Output the (X, Y) coordinate of the center of the cell containing the given text.  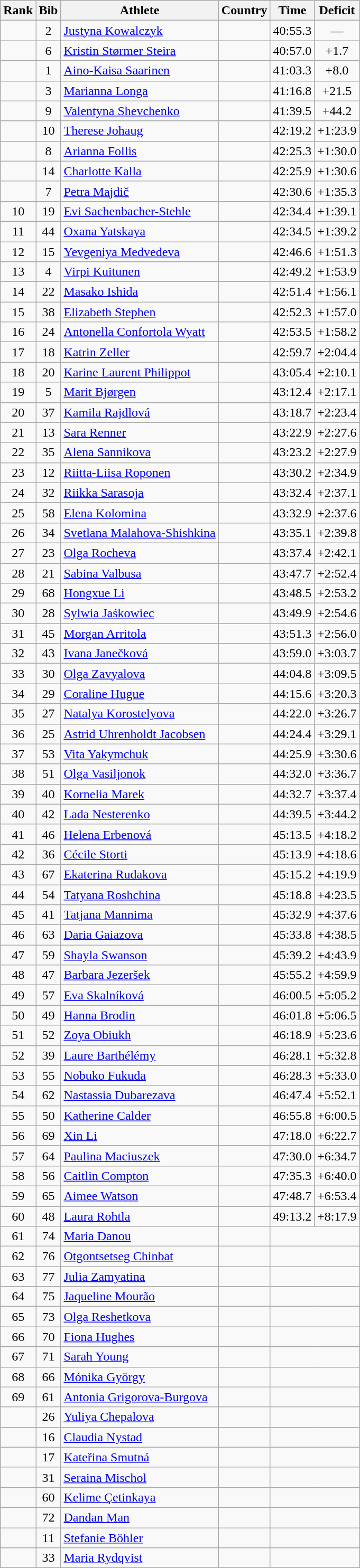
+3:44.2 (337, 814)
43:47.7 (292, 573)
+5:06.5 (337, 1015)
+3:26.7 (337, 714)
42:52.3 (292, 312)
Country (244, 11)
Bib (49, 11)
43:35.1 (292, 533)
Valentyna Shevchenko (140, 111)
+2:42.1 (337, 553)
44:04.8 (292, 674)
Stefanie Böhler (140, 1538)
45:13.5 (292, 834)
+1:39.2 (337, 231)
42:25.3 (292, 151)
+2:34.9 (337, 473)
+21.5 (337, 91)
+2:04.4 (337, 352)
+6:22.7 (337, 1136)
Xin Li (140, 1136)
44:22.0 (292, 714)
Riikka Sarasoja (140, 493)
Kamila Rajdlová (140, 412)
+4:19.9 (337, 874)
Aimee Watson (140, 1196)
45:33.8 (292, 935)
+4:43.9 (337, 955)
+2:52.4 (337, 573)
Fiona Hughes (140, 1337)
42:25.9 (292, 171)
+3:30.6 (337, 754)
Athlete (140, 11)
+1:57.0 (337, 312)
47:30.0 (292, 1156)
72 (49, 1517)
47:48.7 (292, 1196)
Sara Renner (140, 432)
Marianna Longa (140, 91)
Ivana Janečková (140, 654)
70 (49, 1337)
Shayla Swanson (140, 955)
+3:09.5 (337, 674)
42:53.5 (292, 332)
Eva Skalníková (140, 995)
Arianna Follis (140, 151)
Time (292, 11)
+1:58.2 (337, 332)
Sarah Young (140, 1357)
+4:37.6 (337, 915)
43:32.9 (292, 513)
+3:37.4 (337, 794)
+4:18.6 (337, 854)
Lada Nesterenko (140, 814)
Astrid Uhrenholdt Jacobsen (140, 734)
Katherine Calder (140, 1116)
43:23.2 (292, 452)
42:46.6 (292, 252)
46:28.3 (292, 1075)
Alena Sannikova (140, 452)
43:51.3 (292, 634)
+5:32.8 (337, 1055)
46:18.9 (292, 1035)
40:55.3 (292, 31)
+3:03.7 (337, 654)
Sabina Valbusa (140, 573)
+2:37.1 (337, 493)
41:39.5 (292, 111)
8 (49, 151)
46:55.8 (292, 1116)
+2:27.6 (337, 432)
Deficit (337, 11)
Yuliya Chepalova (140, 1417)
Petra Majdič (140, 191)
Elena Kolomina (140, 513)
43:32.4 (292, 493)
Otgontsetseg Chinbat (140, 1257)
+6:53.4 (337, 1196)
Olga Zavyalova (140, 674)
Kornelia Marek (140, 794)
42:34.4 (292, 211)
44:32.0 (292, 774)
Karine Laurent Philippot (140, 372)
43:05.4 (292, 372)
Caitlin Compton (140, 1176)
43:48.5 (292, 593)
Olga Rocheva (140, 553)
Laura Rohtla (140, 1216)
3 (49, 91)
42:30.6 (292, 191)
Helena Erbenová (140, 834)
Tatyana Roshchina (140, 895)
1 (49, 71)
+1:39.1 (337, 211)
45:18.8 (292, 895)
46:01.8 (292, 1015)
+6:34.7 (337, 1156)
Natalya Korostelyova (140, 714)
Evi Sachenbacher-Stehle (140, 211)
+2:10.1 (337, 372)
Kristin Størmer Steira (140, 51)
+4:38.5 (337, 935)
+3:36.7 (337, 774)
Morgan Arritola (140, 634)
45:15.2 (292, 874)
47:35.3 (292, 1176)
42:51.4 (292, 292)
+2:37.6 (337, 513)
Kateřina Smutná (140, 1457)
Julia Zamyatina (140, 1277)
+1.7 (337, 51)
+2:17.1 (337, 392)
Masako Ishida (140, 292)
+5:05.2 (337, 995)
+3:20.3 (337, 694)
6 (49, 51)
+1:30.0 (337, 151)
Elizabeth Stephen (140, 312)
Marit Bjørgen (140, 392)
— (337, 31)
45:55.2 (292, 975)
44:15.6 (292, 694)
Tatjana Mannima (140, 915)
44:32.7 (292, 794)
+5:52.1 (337, 1095)
Vita Yakymchuk (140, 754)
42:59.7 (292, 352)
Justyna Kowalczyk (140, 31)
+1:53.9 (337, 272)
Antonia Grigorova-Burgova (140, 1397)
Laure Barthélémy (140, 1055)
45:32.9 (292, 915)
76 (49, 1257)
41:16.8 (292, 91)
44:39.5 (292, 814)
Hanna Brodin (140, 1015)
Nastassia Dubarezava (140, 1095)
43:22.9 (292, 432)
+5:23.6 (337, 1035)
44:25.9 (292, 754)
Charlotte Kalla (140, 171)
+8.0 (337, 71)
74 (49, 1236)
Cécile Storti (140, 854)
Svetlana Malahova-Shishkina (140, 533)
42:19.2 (292, 131)
43:18.7 (292, 412)
+1:51.3 (337, 252)
43:49.9 (292, 613)
4 (49, 272)
Dandan Man (140, 1517)
Oxana Yatskaya (140, 231)
40:57.0 (292, 51)
46:47.4 (292, 1095)
46:28.1 (292, 1055)
Virpi Kuitunen (140, 272)
Daria Gaiazova (140, 935)
Aino-Kaisa Saarinen (140, 71)
+2:27.9 (337, 452)
Barbara Jezeršek (140, 975)
Hongxue Li (140, 593)
44:24.4 (292, 734)
Kelime Çetinkaya (140, 1497)
2 (49, 31)
Zoya Obiukh (140, 1035)
+1:30.6 (337, 171)
43:59.0 (292, 654)
Olga Vasiljonok (140, 774)
42:34.5 (292, 231)
+44.2 (337, 111)
Jaqueline Mourão (140, 1297)
43:12.4 (292, 392)
47:18.0 (292, 1136)
Seraina Mischol (140, 1477)
+3:29.1 (337, 734)
49:13.2 (292, 1216)
9 (49, 111)
Sylwia Jaśkowiec (140, 613)
73 (49, 1317)
Yevgeniya Medvedeva (140, 252)
Ekaterina Rudakova (140, 874)
Maria Danou (140, 1236)
+1:56.1 (337, 292)
43:30.2 (292, 473)
+5:33.0 (337, 1075)
Olga Reshetkova (140, 1317)
41:03.3 (292, 71)
42:49.2 (292, 272)
Katrin Zeller (140, 352)
Rank (18, 11)
+2:53.2 (337, 593)
Mónika György (140, 1377)
+4:23.5 (337, 895)
Paulina Maciuszek (140, 1156)
Claudia Nystad (140, 1437)
+1:35.3 (337, 191)
Riitta-Liisa Roponen (140, 473)
Nobuko Fukuda (140, 1075)
+4:59.9 (337, 975)
46:00.5 (292, 995)
77 (49, 1277)
5 (49, 392)
7 (49, 191)
+6:40.0 (337, 1176)
+2:56.0 (337, 634)
Coraline Hugue (140, 694)
+6:00.5 (337, 1116)
+4:18.2 (337, 834)
+1:23.9 (337, 131)
+8:17.9 (337, 1216)
75 (49, 1297)
45:13.9 (292, 854)
71 (49, 1357)
Antonella Confortola Wyatt (140, 332)
Therese Johaug (140, 131)
+2:39.8 (337, 533)
45:39.2 (292, 955)
+2:54.6 (337, 613)
Maria Rydqvist (140, 1558)
43:37.4 (292, 553)
+2:23.4 (337, 412)
